Search for the cell housing the specified text and yield its [X, Y] center coordinate. 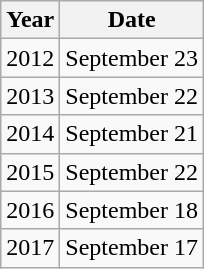
2017 [30, 248]
2016 [30, 210]
Year [30, 20]
September 18 [132, 210]
Date [132, 20]
September 21 [132, 134]
September 23 [132, 58]
2014 [30, 134]
2015 [30, 172]
2012 [30, 58]
September 17 [132, 248]
2013 [30, 96]
